Provide the [x, y] coordinate of the cell's center where the given text is located.  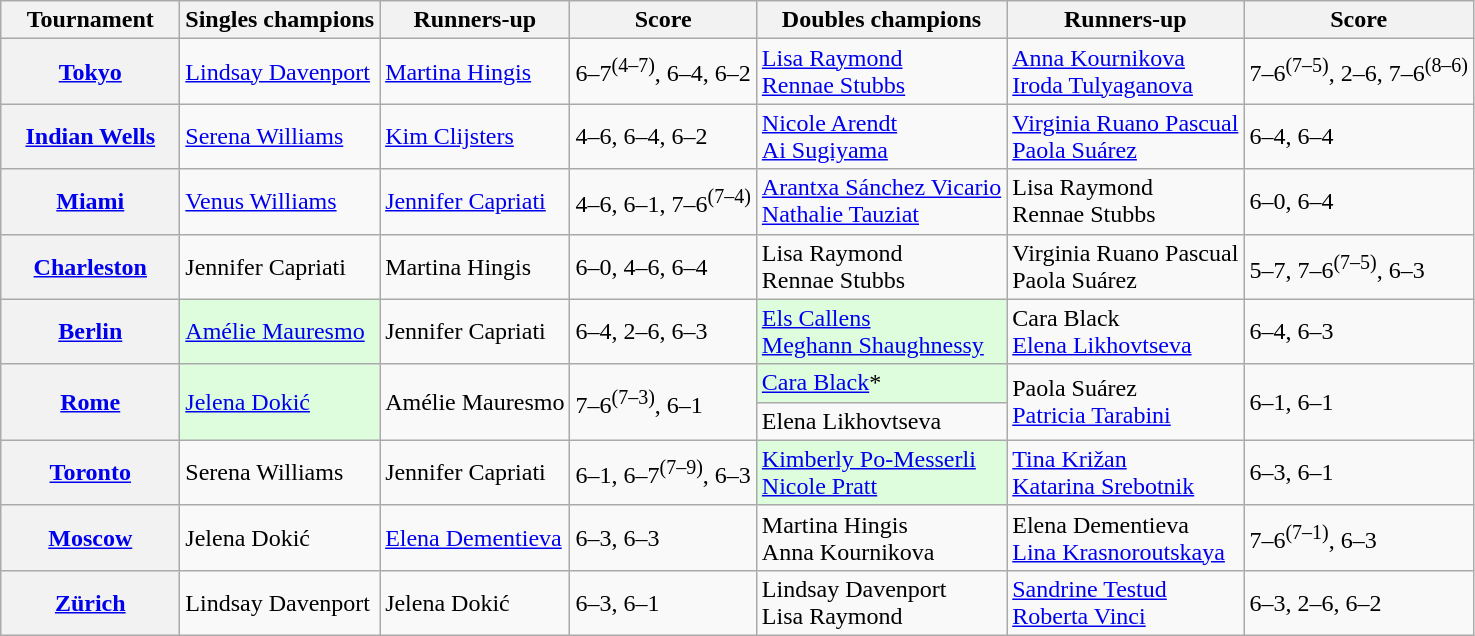
Tina Križan Katarina Srebotnik [1126, 472]
Indian Wells [90, 136]
Tournament [90, 20]
6–0, 6–4 [1359, 202]
Rome [90, 402]
6–4, 6–3 [1359, 332]
Tokyo [90, 72]
6–1, 6–7(7–9), 6–3 [663, 472]
6–4, 2–6, 6–3 [663, 332]
Kim Clijsters [475, 136]
Miami [90, 202]
6–3, 2–6, 6–2 [1359, 602]
Nicole Arendt Ai Sugiyama [881, 136]
Berlin [90, 332]
Martina Hingis Anna Kournikova [881, 538]
6–1, 6–1 [1359, 402]
Elena Dementieva [475, 538]
5–7, 7–6(7–5), 6–3 [1359, 266]
Elena Dementieva Lina Krasnoroutskaya [1126, 538]
Sandrine Testud Roberta Vinci [1126, 602]
Venus Williams [280, 202]
6–0, 4–6, 6–4 [663, 266]
6–4, 6–4 [1359, 136]
7–6(7–1), 6–3 [1359, 538]
Els Callens Meghann Shaughnessy [881, 332]
Toronto [90, 472]
Zürich [90, 602]
Singles champions [280, 20]
Charleston [90, 266]
4–6, 6–1, 7–6(7–4) [663, 202]
Doubles champions [881, 20]
Paola Suárez Patricia Tarabini [1126, 402]
6–7(4–7), 6–4, 6–2 [663, 72]
Arantxa Sánchez Vicario Nathalie Tauziat [881, 202]
Anna Kournikova Iroda Tulyaganova [1126, 72]
4–6, 6–4, 6–2 [663, 136]
Elena Likhovtseva [881, 421]
Cara Black Elena Likhovtseva [1126, 332]
7–6(7–3), 6–1 [663, 402]
6–3, 6–3 [663, 538]
7–6(7–5), 2–6, 7–6(8–6) [1359, 72]
Moscow [90, 538]
Lindsay Davenport Lisa Raymond [881, 602]
Kimberly Po-Messerli Nicole Pratt [881, 472]
Cara Black* [881, 383]
